Detect which cell encompasses the target text, then output its [x, y] center coordinate. 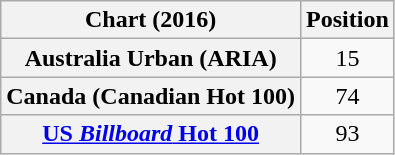
Position [348, 20]
74 [348, 96]
Canada (Canadian Hot 100) [151, 96]
US Billboard Hot 100 [151, 134]
93 [348, 134]
Chart (2016) [151, 20]
15 [348, 58]
Australia Urban (ARIA) [151, 58]
